For the text-containing cell, return its midpoint in [X, Y] coordinate format. 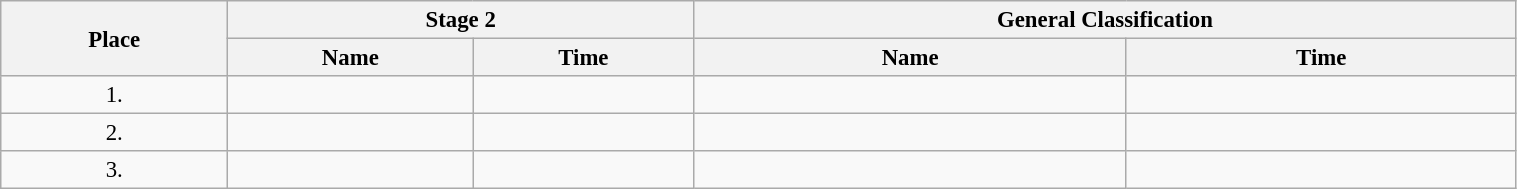
Place [114, 38]
1. [114, 95]
2. [114, 133]
3. [114, 170]
General Classification [1105, 20]
Stage 2 [461, 20]
